Locate the cell with the specified text and output its (X, Y) center coordinate. 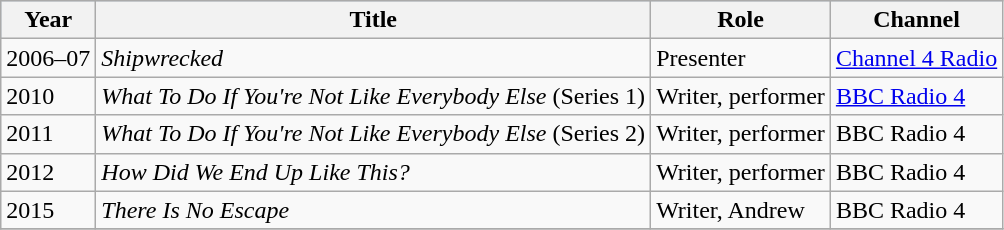
Channel 4 Radio (916, 58)
2010 (48, 96)
2011 (48, 134)
There Is No Escape (374, 210)
Writer, Andrew (741, 210)
Title (374, 20)
Role (741, 20)
2012 (48, 172)
2006–07 (48, 58)
How Did We End Up Like This? (374, 172)
Year (48, 20)
Channel (916, 20)
Shipwrecked (374, 58)
Presenter (741, 58)
2015 (48, 210)
What To Do If You're Not Like Everybody Else (Series 1) (374, 96)
What To Do If You're Not Like Everybody Else (Series 2) (374, 134)
